Output the (x, y) coordinate of the center of the cell containing the given text.  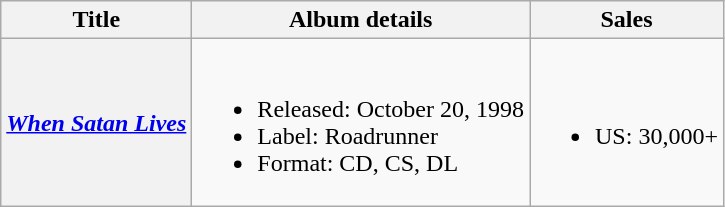
Album details (361, 20)
Released: October 20, 1998Label: RoadrunnerFormat: CD, CS, DL (361, 122)
When Satan Lives (96, 122)
US: 30,000+ (627, 122)
Title (96, 20)
Sales (627, 20)
